From the cell containing the given text, extract its center point as (x, y) coordinate. 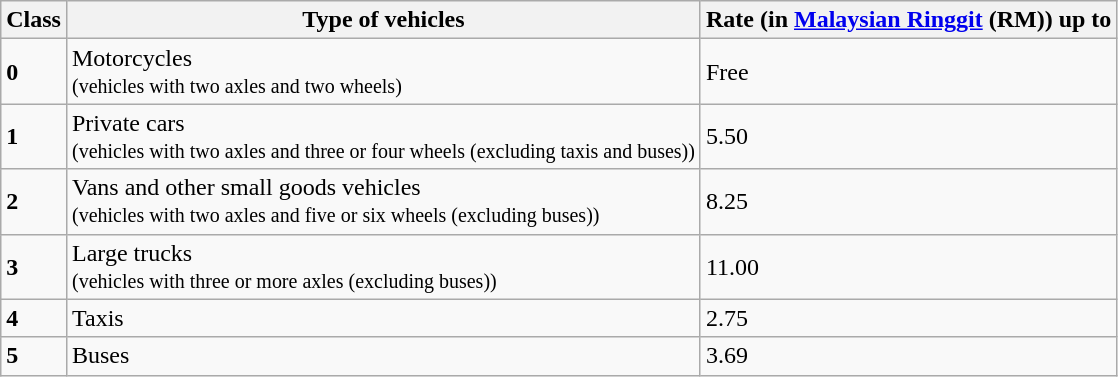
Vans and other small goods vehicles(vehicles with two axles and five or six wheels (excluding buses)) (383, 202)
Private cars(vehicles with two axles and three or four wheels (excluding taxis and buses)) (383, 136)
2.75 (908, 318)
Taxis (383, 318)
11.00 (908, 266)
2 (34, 202)
8.25 (908, 202)
Buses (383, 356)
Type of vehicles (383, 20)
Class (34, 20)
5.50 (908, 136)
Free (908, 72)
Large trucks(vehicles with three or more axles (excluding buses)) (383, 266)
3.69 (908, 356)
0 (34, 72)
Rate (in Malaysian Ringgit (RM)) up to (908, 20)
4 (34, 318)
5 (34, 356)
1 (34, 136)
Motorcycles(vehicles with two axles and two wheels) (383, 72)
3 (34, 266)
